Identify which cell holds the provided text, then report its (X, Y) central coordinate. 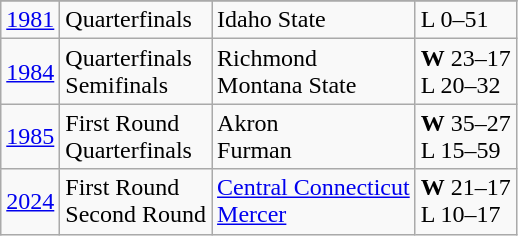
QuarterfinalsSemifinals (136, 72)
First RoundSecond Round (136, 202)
W 21–17L 10–17 (466, 202)
RichmondMontana State (314, 72)
L 0–51 (466, 20)
Central ConnecticutMercer (314, 202)
Quarterfinals (136, 20)
AkronFurman (314, 136)
First RoundQuarterfinals (136, 136)
1984 (30, 72)
Idaho State (314, 20)
1985 (30, 136)
1981 (30, 20)
W 35–27L 15–59 (466, 136)
W 23–17L 20–32 (466, 72)
2024 (30, 202)
